Find where the given text appears and provide that cell's center as [X, Y] coordinate. 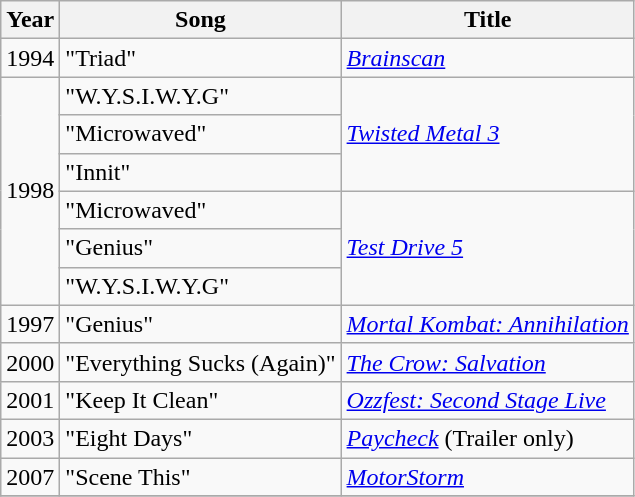
The Crow: Salvation [488, 362]
2007 [30, 477]
2003 [30, 438]
1998 [30, 191]
1994 [30, 58]
"Keep It Clean" [200, 400]
"Eight Days" [200, 438]
1997 [30, 324]
MotorStorm [488, 477]
"Triad" [200, 58]
Test Drive 5 [488, 248]
2001 [30, 400]
Ozzfest: Second Stage Live [488, 400]
Brainscan [488, 58]
Title [488, 20]
Paycheck (Trailer only) [488, 438]
"Innit" [200, 172]
Song [200, 20]
Mortal Kombat: Annihilation [488, 324]
Year [30, 20]
2000 [30, 362]
"Scene This" [200, 477]
Twisted Metal 3 [488, 134]
"Everything Sucks (Again)" [200, 362]
